Output the [x, y] coordinate of the center of the cell containing the given text.  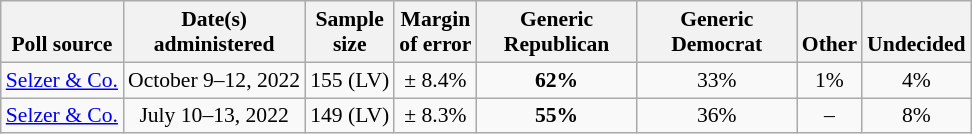
1% [830, 80]
55% [557, 116]
36% [717, 116]
Marginof error [435, 32]
– [830, 116]
62% [557, 80]
149 (LV) [350, 116]
Undecided [916, 32]
4% [916, 80]
8% [916, 116]
± 8.3% [435, 116]
GenericDemocrat [717, 32]
Other [830, 32]
October 9–12, 2022 [214, 80]
Poll source [62, 32]
155 (LV) [350, 80]
± 8.4% [435, 80]
Date(s)administered [214, 32]
July 10–13, 2022 [214, 116]
33% [717, 80]
GenericRepublican [557, 32]
Samplesize [350, 32]
